Return [X, Y] of the center of cell containing provided text 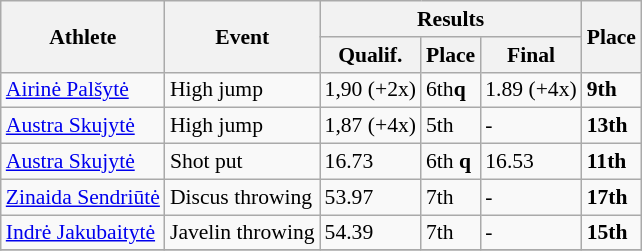
6th q [450, 162]
Event [242, 36]
Athlete [83, 36]
54.39 [370, 233]
13th [612, 126]
11th [612, 162]
5th [450, 126]
Qualif. [370, 55]
15th [612, 233]
16.53 [530, 162]
17th [612, 197]
1.89 (+4x) [530, 90]
1,87 (+4x) [370, 126]
Shot put [242, 162]
Airinė Palšytė [83, 90]
Final [530, 55]
Zinaida Sendriūtė [83, 197]
16.73 [370, 162]
Indrė Jakubaitytė [83, 233]
6thq [450, 90]
Discus throwing [242, 197]
9th [612, 90]
Results [451, 19]
Javelin throwing [242, 233]
53.97 [370, 197]
1,90 (+2x) [370, 90]
